Detect which cell encompasses the target text, then output its [X, Y] center coordinate. 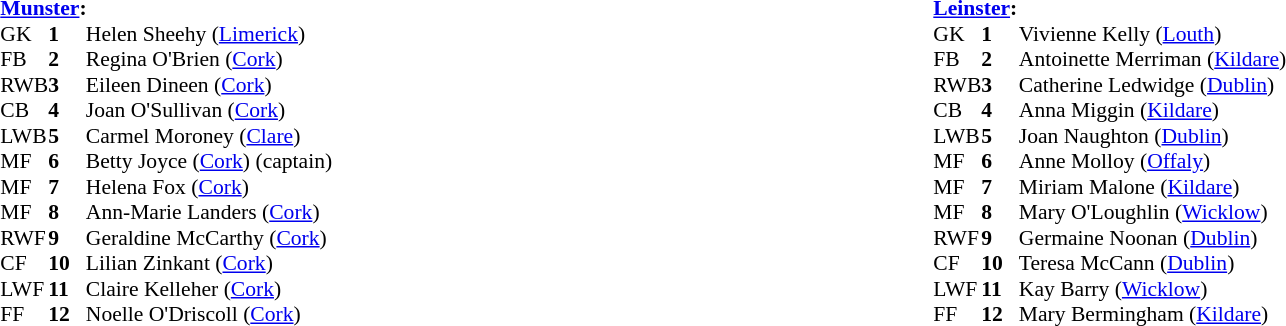
Carmel Moroney (Clare) [209, 136]
Miriam Malone (Kildare) [1152, 187]
Claire Kelleher (Cork) [209, 289]
Geraldine McCarthy (Cork) [209, 238]
Helena Fox (Cork) [209, 187]
Mary O'Loughlin (Wicklow) [1152, 213]
Anna Miggin (Kildare) [1152, 111]
Regina O'Brien (Cork) [209, 59]
Joan O'Sullivan (Cork) [209, 111]
Catherine Ledwidge (Dublin) [1152, 85]
Betty Joyce (Cork) (captain) [209, 161]
Antoinette Merriman (Kildare) [1152, 59]
Anne Molloy (Offaly) [1152, 161]
Ann-Marie Landers (Cork) [209, 213]
Germaine Noonan (Dublin) [1152, 238]
Kay Barry (Wicklow) [1152, 289]
Helen Sheehy (Limerick) [209, 34]
Lilian Zinkant (Cork) [209, 263]
Joan Naughton (Dublin) [1152, 136]
Eileen Dineen (Cork) [209, 85]
Vivienne Kelly (Louth) [1152, 34]
Teresa McCann (Dublin) [1152, 263]
